Scan for the cell matching the given text and deliver its [X, Y] coordinate at center. 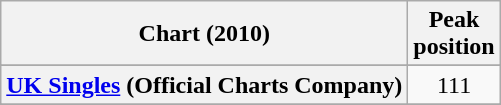
Peakposition [454, 34]
UK Singles (Official Charts Company) [204, 85]
Chart (2010) [204, 34]
111 [454, 85]
